Provide the [x, y] coordinate of the cell's center where the given text is located.  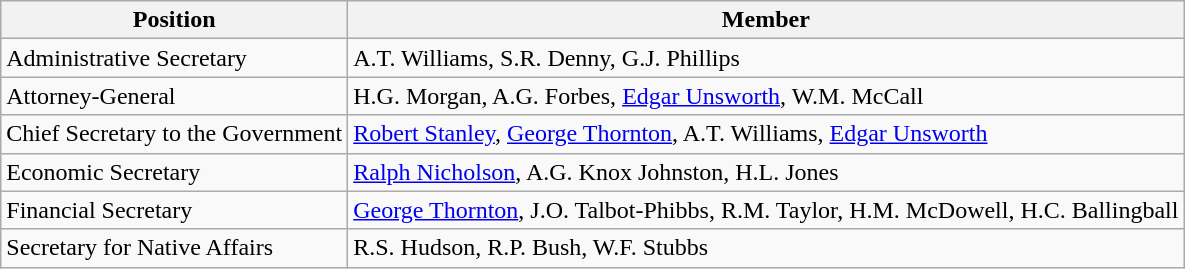
H.G. Morgan, A.G. Forbes, Edgar Unsworth, W.M. McCall [766, 96]
Ralph Nicholson, A.G. Knox Johnston, H.L. Jones [766, 172]
R.S. Hudson, R.P. Bush, W.F. Stubbs [766, 248]
Economic Secretary [174, 172]
Robert Stanley, George Thornton, A.T. Williams, Edgar Unsworth [766, 134]
Chief Secretary to the Government [174, 134]
Position [174, 20]
Administrative Secretary [174, 58]
Financial Secretary [174, 210]
Secretary for Native Affairs [174, 248]
Attorney-General [174, 96]
George Thornton, J.O. Talbot-Phibbs, R.M. Taylor, H.M. McDowell, H.C. Ballingball [766, 210]
A.T. Williams, S.R. Denny, G.J. Phillips [766, 58]
Member [766, 20]
